Provide the [x, y] coordinate of the cell's center where the given text is located.  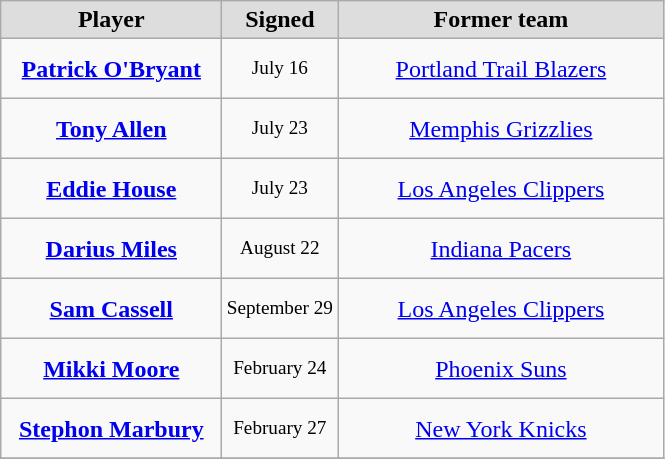
Darius Miles [112, 249]
August 22 [280, 249]
February 27 [280, 429]
Mikki Moore [112, 369]
February 24 [280, 369]
New York Knicks [501, 429]
Phoenix Suns [501, 369]
September 29 [280, 309]
Stephon Marbury [112, 429]
Signed [280, 20]
Portland Trail Blazers [501, 69]
Memphis Grizzlies [501, 129]
Player [112, 20]
Eddie House [112, 189]
July 16 [280, 69]
Sam Cassell [112, 309]
Patrick O'Bryant [112, 69]
Former team [501, 20]
Indiana Pacers [501, 249]
Tony Allen [112, 129]
